Extract the (X, Y) coordinate from the center of the cell holding the provided text.  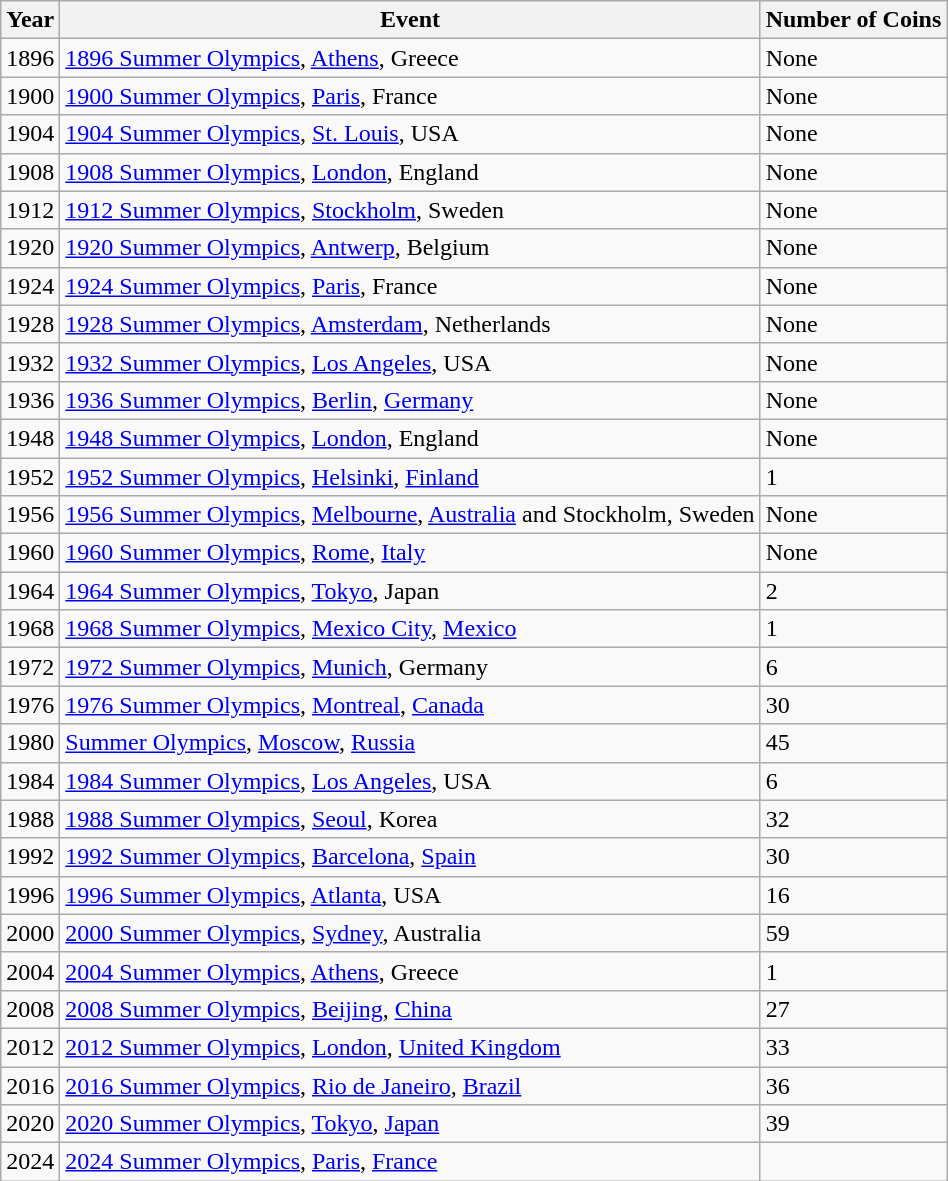
1996 Summer Olympics, Atlanta, USA (410, 895)
1968 Summer Olympics, Mexico City, Mexico (410, 629)
1952 (30, 477)
Summer Olympics, Moscow, Russia (410, 743)
1904 Summer Olympics, St. Louis, USA (410, 134)
1912 Summer Olympics, Stockholm, Sweden (410, 210)
1924 (30, 286)
2016 (30, 1085)
1948 Summer Olympics, London, England (410, 438)
1912 (30, 210)
1972 Summer Olympics, Munich, Germany (410, 667)
1960 (30, 553)
2004 Summer Olympics, Athens, Greece (410, 971)
1928 (30, 324)
2024 Summer Olympics, Paris, France (410, 1162)
1956 (30, 515)
32 (854, 819)
39 (854, 1124)
1896 Summer Olympics, Athens, Greece (410, 58)
1920 (30, 248)
1988 (30, 819)
1976 (30, 705)
1932 (30, 362)
1976 Summer Olympics, Montreal, Canada (410, 705)
1896 (30, 58)
1908 Summer Olympics, London, England (410, 172)
1964 (30, 591)
2008 (30, 1009)
2000 Summer Olympics, Sydney, Australia (410, 933)
1924 Summer Olympics, Paris, France (410, 286)
27 (854, 1009)
2024 (30, 1162)
16 (854, 895)
2020 Summer Olympics, Tokyo, Japan (410, 1124)
2020 (30, 1124)
1972 (30, 667)
2004 (30, 971)
1928 Summer Olympics, Amsterdam, Netherlands (410, 324)
1956 Summer Olympics, Melbourne, Australia and Stockholm, Sweden (410, 515)
1948 (30, 438)
1920 Summer Olympics, Antwerp, Belgium (410, 248)
2012 Summer Olympics, London, United Kingdom (410, 1047)
1952 Summer Olympics, Helsinki, Finland (410, 477)
1992 (30, 857)
1984 (30, 781)
1968 (30, 629)
36 (854, 1085)
1988 Summer Olympics, Seoul, Korea (410, 819)
33 (854, 1047)
1964 Summer Olympics, Tokyo, Japan (410, 591)
2000 (30, 933)
1900 Summer Olympics, Paris, France (410, 96)
1936 Summer Olympics, Berlin, Germany (410, 400)
Number of Coins (854, 20)
Year (30, 20)
1996 (30, 895)
1900 (30, 96)
2016 Summer Olympics, Rio de Janeiro, Brazil (410, 1085)
Event (410, 20)
1908 (30, 172)
2012 (30, 1047)
1984 Summer Olympics, Los Angeles, USA (410, 781)
2 (854, 591)
2008 Summer Olympics, Beijing, China (410, 1009)
1992 Summer Olympics, Barcelona, Spain (410, 857)
1960 Summer Olympics, Rome, Italy (410, 553)
1980 (30, 743)
1936 (30, 400)
45 (854, 743)
1904 (30, 134)
59 (854, 933)
1932 Summer Olympics, Los Angeles, USA (410, 362)
